For the text-containing cell, return its midpoint in (X, Y) coordinate format. 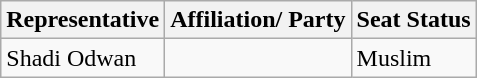
Shadi Odwan (83, 58)
Affiliation/ Party (258, 20)
Seat Status (414, 20)
Muslim (414, 58)
Representative (83, 20)
